From the cell containing the given text, extract its center point as [X, Y] coordinate. 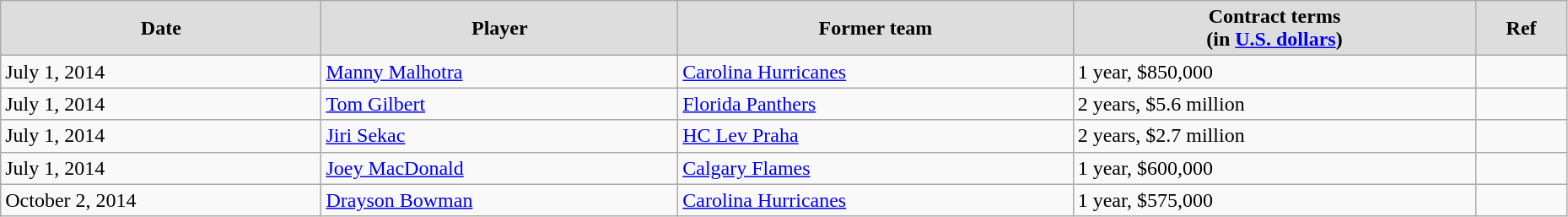
1 year, $575,000 [1274, 200]
Manny Malhotra [499, 72]
Joey MacDonald [499, 168]
1 year, $600,000 [1274, 168]
Player [499, 29]
Drayson Bowman [499, 200]
HC Lev Praha [876, 136]
Florida Panthers [876, 104]
Ref [1522, 29]
Calgary Flames [876, 168]
2 years, $2.7 million [1274, 136]
1 year, $850,000 [1274, 72]
Former team [876, 29]
Contract terms(in U.S. dollars) [1274, 29]
Jiri Sekac [499, 136]
2 years, $5.6 million [1274, 104]
October 2, 2014 [161, 200]
Date [161, 29]
Tom Gilbert [499, 104]
